Scan for the cell matching the given text and deliver its [x, y] coordinate at center. 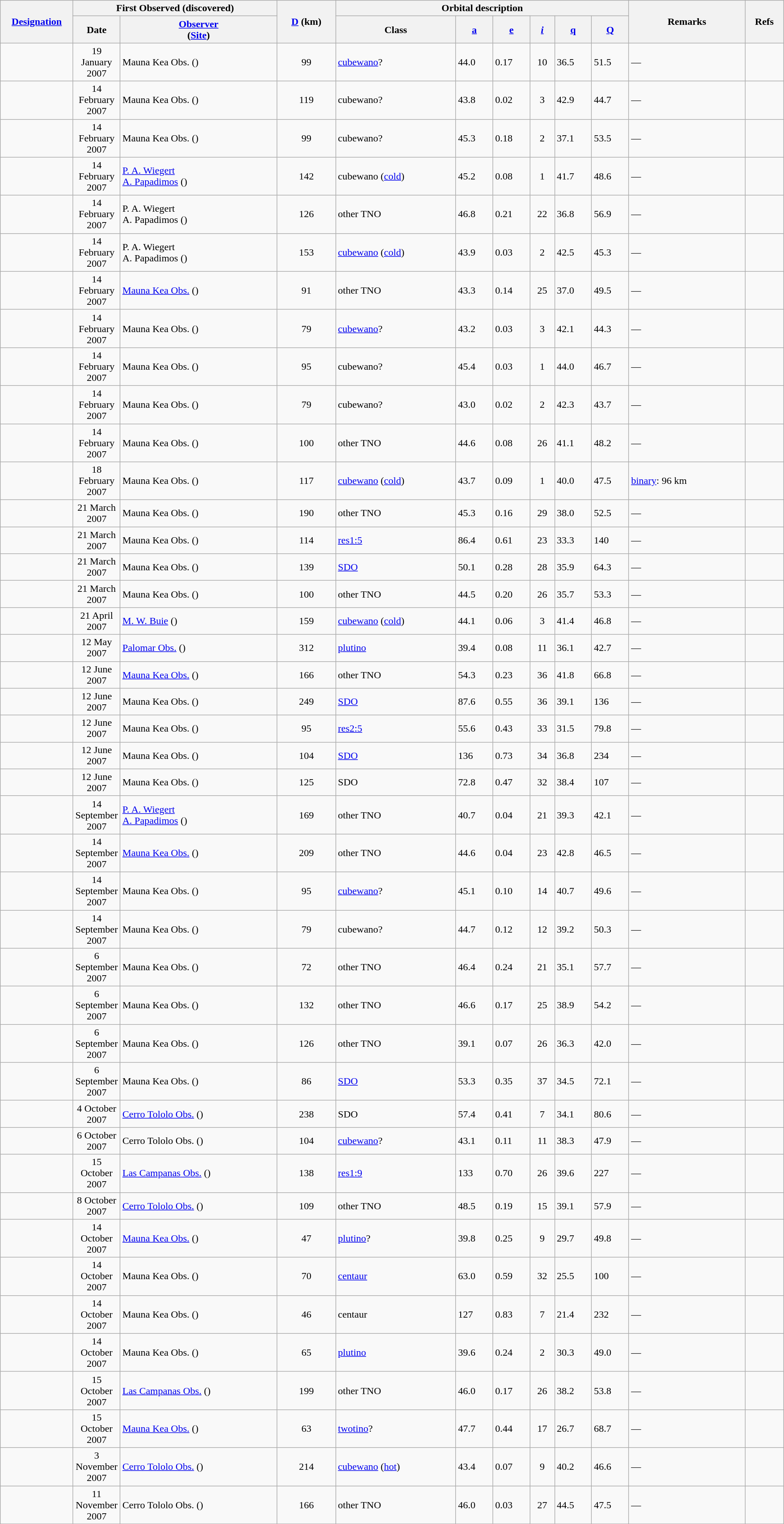
Date [97, 30]
199 [306, 1390]
43.1 [474, 1141]
0.28 [512, 567]
50.1 [474, 567]
190 [306, 514]
42.8 [573, 853]
11 November 2007 [97, 1505]
72.1 [610, 1081]
249 [306, 701]
21 April 2007 [97, 621]
22 [543, 214]
91 [306, 290]
8 October 2007 [97, 1206]
M. W. Buie () [199, 621]
33 [543, 729]
0.06 [512, 621]
86 [306, 1081]
47.7 [474, 1428]
38.3 [573, 1141]
binary: 96 km [687, 481]
72.8 [474, 782]
214 [306, 1467]
0.09 [512, 481]
0.25 [512, 1238]
6 October 2007 [97, 1141]
139 [306, 567]
42.5 [573, 252]
46.7 [610, 366]
133 [474, 1173]
42.9 [573, 100]
42.7 [610, 648]
36.1 [573, 648]
119 [306, 100]
Palomar Obs. () [199, 648]
4 October 2007 [97, 1114]
i [543, 30]
0.10 [512, 891]
0.70 [512, 1173]
q [573, 30]
30.3 [573, 1352]
0.61 [512, 540]
45.4 [474, 366]
35.9 [573, 567]
3 November 2007 [97, 1467]
0.16 [512, 514]
40.2 [573, 1467]
34 [543, 755]
Orbital description [482, 8]
25.5 [573, 1276]
26.7 [573, 1428]
43.8 [474, 100]
12 May 2007 [97, 648]
238 [306, 1114]
31.5 [573, 729]
Remarks [687, 22]
41.1 [573, 443]
43.9 [474, 252]
37.0 [573, 290]
twotino? [396, 1428]
53.5 [610, 138]
68.7 [610, 1428]
125 [306, 782]
46.4 [474, 967]
87.6 [474, 701]
48.2 [610, 443]
0.43 [512, 729]
47.9 [610, 1141]
34.1 [573, 1114]
0.21 [512, 214]
plutino? [396, 1238]
39.8 [474, 1238]
114 [306, 540]
38.4 [573, 782]
86.4 [474, 540]
142 [306, 176]
First Observed (discovered) [175, 8]
153 [306, 252]
47 [306, 1238]
Q [610, 30]
0.55 [512, 701]
29 [543, 514]
232 [610, 1314]
0.11 [512, 1141]
res1:9 [396, 1173]
117 [306, 481]
39.2 [573, 929]
D (km) [306, 22]
41.4 [573, 621]
27 [543, 1505]
140 [610, 540]
107 [610, 782]
43.0 [474, 404]
44.1 [474, 621]
49.5 [610, 290]
0.19 [512, 1206]
35.7 [573, 594]
12 [543, 929]
54.2 [610, 1005]
43.3 [474, 290]
159 [306, 621]
169 [306, 815]
Observer(Site) [199, 30]
57.9 [610, 1206]
0.44 [512, 1428]
29.7 [573, 1238]
80.6 [610, 1114]
a [474, 30]
37 [543, 1081]
0.35 [512, 1081]
52.5 [610, 514]
66.8 [610, 675]
38.0 [573, 514]
132 [306, 1005]
70 [306, 1276]
53.8 [610, 1390]
0.59 [512, 1276]
43.4 [474, 1467]
14 [543, 891]
138 [306, 1173]
55.6 [474, 729]
cubewano (hot) [396, 1467]
43.2 [474, 328]
0.47 [512, 782]
45.2 [474, 176]
42.3 [573, 404]
38.2 [573, 1390]
312 [306, 648]
51.5 [610, 62]
34.5 [573, 1081]
36.3 [573, 1043]
res2:5 [396, 729]
28 [543, 567]
Class [396, 30]
e [512, 30]
48.5 [474, 1206]
227 [610, 1173]
35.1 [573, 967]
0.12 [512, 929]
0.41 [512, 1114]
50.3 [610, 929]
63 [306, 1428]
33.3 [573, 540]
41.8 [573, 675]
54.3 [474, 675]
37.1 [573, 138]
44.3 [610, 328]
0.20 [512, 594]
0.18 [512, 138]
Refs [765, 22]
Designation [37, 22]
10 [543, 62]
49.6 [610, 891]
17 [543, 1428]
49.0 [610, 1352]
0.83 [512, 1314]
57.4 [474, 1114]
46 [306, 1314]
15 [543, 1206]
79.8 [610, 729]
res1:5 [396, 540]
234 [610, 755]
21.4 [573, 1314]
40.0 [573, 481]
57.7 [610, 967]
42.0 [610, 1043]
72 [306, 967]
18 February 2007 [97, 481]
36.5 [573, 62]
39.4 [474, 648]
38.9 [573, 1005]
65 [306, 1352]
39.3 [573, 815]
0.14 [512, 290]
19 January 2007 [97, 62]
209 [306, 853]
0.73 [512, 755]
46.5 [610, 853]
49.8 [610, 1238]
41.7 [573, 176]
56.9 [610, 214]
45.1 [474, 891]
127 [474, 1314]
0.23 [512, 675]
64.3 [610, 567]
48.6 [610, 176]
109 [306, 1206]
63.0 [474, 1276]
